Output the (x, y) coordinate of the center of the cell containing the given text.  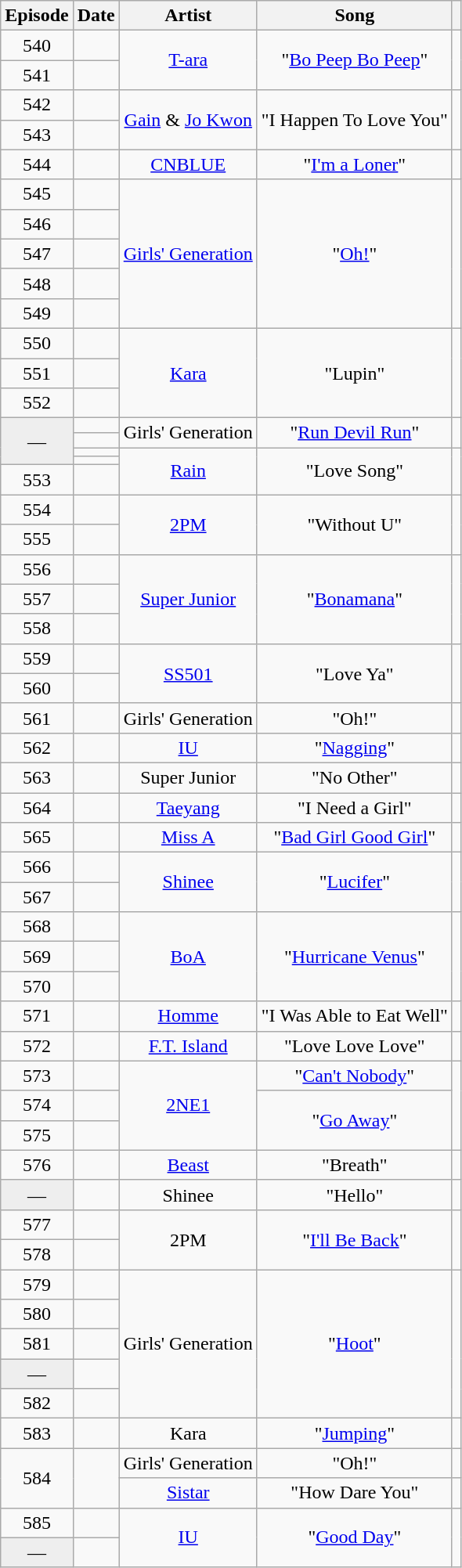
579 (37, 1285)
582 (37, 1404)
562 (37, 748)
572 (37, 1046)
"Love Love Love" (354, 1046)
555 (37, 539)
544 (37, 164)
570 (37, 986)
"Jumping" (354, 1433)
"Hurricane Venus" (354, 957)
549 (37, 313)
571 (37, 1016)
"Without U" (354, 524)
545 (37, 194)
554 (37, 510)
"Go Away" (354, 1120)
568 (37, 927)
546 (37, 224)
558 (37, 629)
548 (37, 283)
"Lucifer" (354, 882)
574 (37, 1105)
Rain (188, 471)
"I Need a Girl" (354, 807)
Date (96, 16)
"Lupin" (354, 373)
561 (37, 718)
550 (37, 343)
575 (37, 1135)
542 (37, 105)
569 (37, 957)
583 (37, 1433)
"Hoot" (354, 1344)
"Hello" (354, 1195)
547 (37, 254)
563 (37, 777)
560 (37, 688)
"How Dare You" (354, 1493)
Taeyang (188, 807)
566 (37, 867)
556 (37, 569)
585 (37, 1523)
552 (37, 403)
Sistar (188, 1493)
"Bad Girl Good Girl" (354, 838)
F.T. Island (188, 1046)
553 (37, 480)
"Bonamana" (354, 599)
Episode (37, 16)
559 (37, 658)
557 (37, 599)
2NE1 (188, 1105)
567 (37, 897)
"Love Ya" (354, 673)
564 (37, 807)
"I'll Be Back" (354, 1239)
565 (37, 838)
540 (37, 45)
"I'm a Loner" (354, 164)
BoA (188, 957)
"Good Day" (354, 1537)
Artist (188, 16)
"Bo Peep Bo Peep" (354, 60)
T-ara (188, 60)
Song (354, 16)
543 (37, 135)
"I Was Able to Eat Well" (354, 1016)
"Can't Nobody" (354, 1076)
"Love Song" (354, 471)
"Run Devil Run" (354, 433)
581 (37, 1344)
SS501 (188, 673)
"Nagging" (354, 748)
576 (37, 1165)
"No Other" (354, 777)
CNBLUE (188, 164)
"I Happen To Love You" (354, 120)
Homme (188, 1016)
Gain & Jo Kwon (188, 120)
573 (37, 1076)
584 (37, 1478)
Miss A (188, 838)
578 (37, 1254)
"Breath" (354, 1165)
541 (37, 75)
551 (37, 373)
Beast (188, 1165)
580 (37, 1314)
577 (37, 1224)
